Determine the [X, Y] coordinate at the center of the cell enclosing the given text.  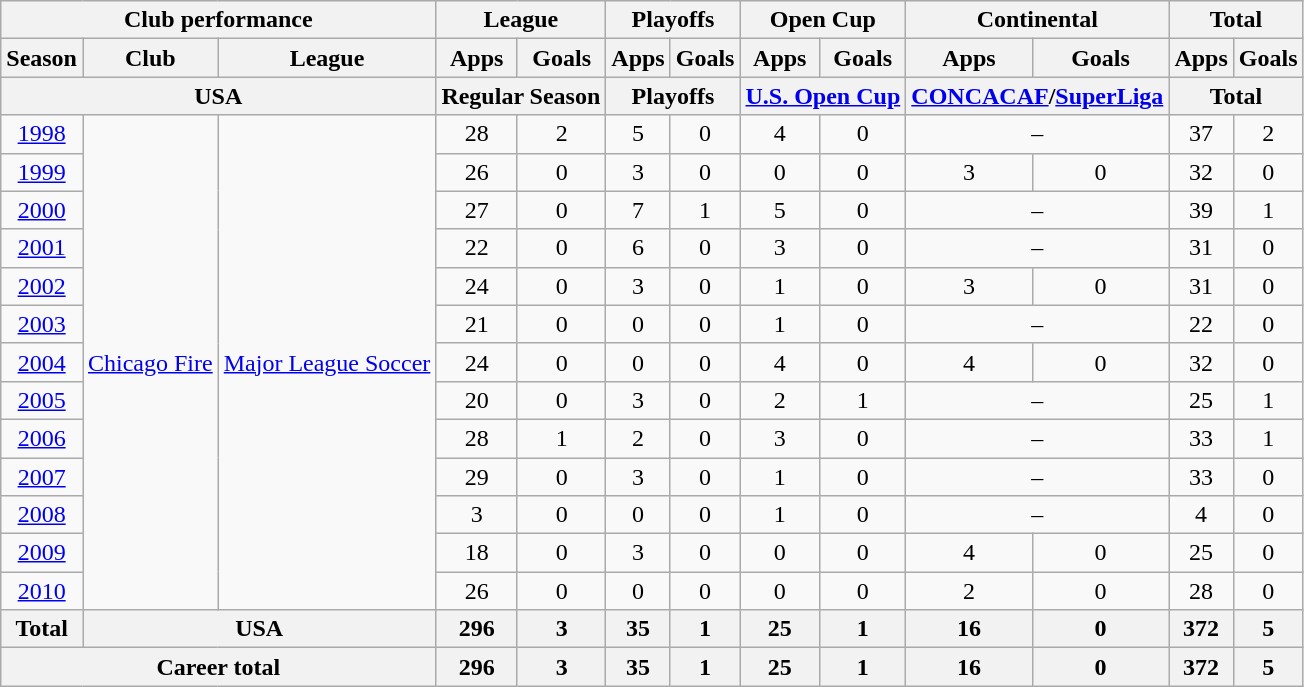
27 [477, 210]
2005 [42, 400]
21 [477, 324]
6 [638, 248]
2003 [42, 324]
29 [477, 477]
2006 [42, 438]
Major League Soccer [327, 362]
Career total [218, 667]
2002 [42, 286]
39 [1201, 210]
37 [1201, 134]
2007 [42, 477]
2004 [42, 362]
2008 [42, 515]
7 [638, 210]
1999 [42, 172]
CONCACAF/SuperLiga [1038, 96]
2010 [42, 591]
20 [477, 400]
Club performance [218, 20]
Continental [1038, 20]
Season [42, 58]
2009 [42, 553]
Open Cup [823, 20]
Chicago Fire [150, 362]
Regular Season [521, 96]
2001 [42, 248]
2000 [42, 210]
U.S. Open Cup [823, 96]
1998 [42, 134]
Club [150, 58]
18 [477, 553]
